For the text-containing cell, return its midpoint in (X, Y) coordinate format. 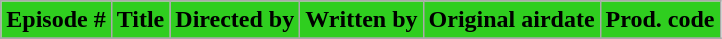
Original airdate (512, 20)
Title (140, 20)
Episode # (56, 20)
Prod. code (660, 20)
Directed by (235, 20)
Written by (362, 20)
